Identify which cell holds the provided text, then report its [X, Y] central coordinate. 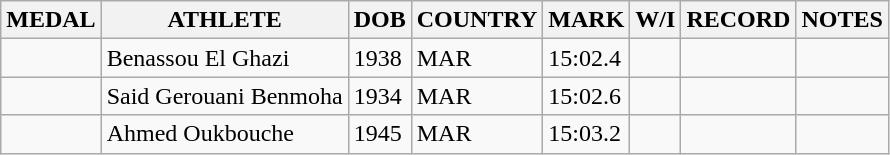
MARK [586, 20]
15:02.6 [586, 96]
15:03.2 [586, 134]
W/I [656, 20]
NOTES [842, 20]
15:02.4 [586, 58]
MEDAL [51, 20]
Ahmed Oukbouche [224, 134]
RECORD [738, 20]
Said Gerouani Benmoha [224, 96]
COUNTRY [477, 20]
1938 [380, 58]
DOB [380, 20]
Benassou El Ghazi [224, 58]
1945 [380, 134]
ATHLETE [224, 20]
1934 [380, 96]
